Search for the cell housing the specified text and yield its [X, Y] center coordinate. 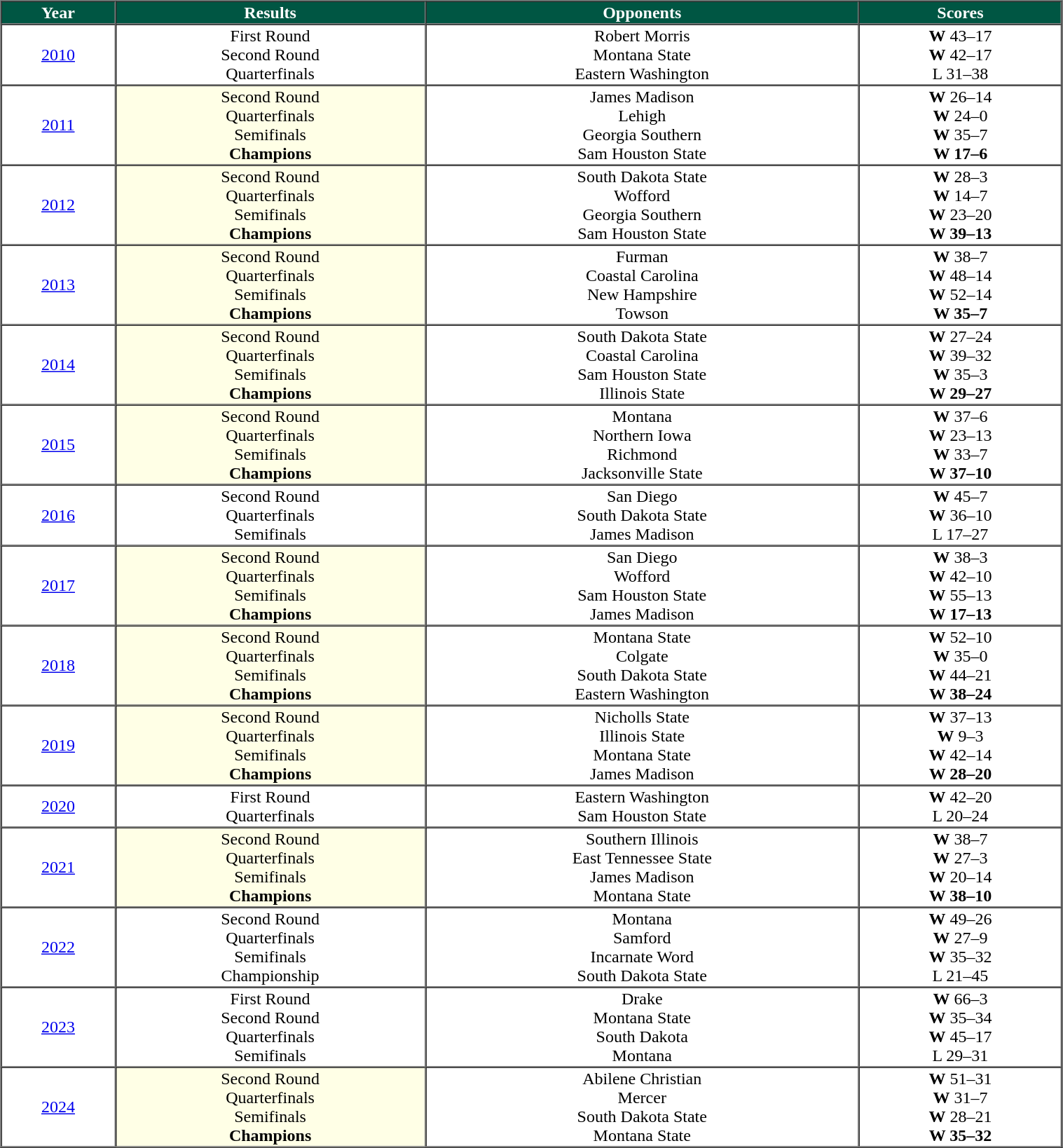
Year [59, 13]
2015 [59, 445]
DrakeMontana StateSouth DakotaMontana [642, 1027]
2020 [59, 806]
W 43–17W 42–17L 31–38 [961, 55]
Southern IllinoisEast Tennessee StateJames MadisonMontana State [642, 867]
W 26–14W 24–0W 35–7W 17–6 [961, 125]
2014 [59, 365]
Results [270, 13]
W 27–24W 39–32W 35–3W 29–27 [961, 365]
2018 [59, 665]
2016 [59, 516]
James MadisonLehighGeorgia SouthernSam Houston State [642, 125]
2017 [59, 585]
Nicholls StateIllinois StateMontana StateJames Madison [642, 745]
W 66–3 W 35–34 W 45–17 L 29–31 [961, 1027]
W 51–31W 31–7W 28–21W 35–32 [961, 1107]
South Dakota StateCoastal CarolinaSam Houston StateIllinois State [642, 365]
Opponents [642, 13]
2010 [59, 55]
W 49–26W 27–9W 35–32L 21–45 [961, 947]
San DiegoSouth Dakota StateJames Madison [642, 516]
2022 [59, 947]
FurmanCoastal CarolinaNew HampshireTowson [642, 285]
2011 [59, 125]
W 28–3W 14–7W 23–20W 39–13 [961, 205]
2019 [59, 745]
W 42–20L 20–24 [961, 806]
2012 [59, 205]
Second RoundQuarterfinalsSemifinalsChampionship [270, 947]
Abilene ChristianMercerSouth Dakota StateMontana State [642, 1107]
Scores [961, 13]
2023 [59, 1027]
W 38–7W 27–3W 20–14W 38–10 [961, 867]
First RoundSecond RoundQuarterfinals [270, 55]
Robert MorrisMontana StateEastern Washington [642, 55]
First RoundSecond RoundQuarterfinalsSemifinals [270, 1027]
2021 [59, 867]
Second RoundQuarterfinalsSemifinals [270, 516]
W 45–7W 36–10L 17–27 [961, 516]
W 37–13W 9–3W 42–14W 28–20 [961, 745]
2024 [59, 1107]
First RoundQuarterfinals [270, 806]
W 38–3W 42–10W 55–13W 17–13 [961, 585]
MontanaNorthern IowaRichmondJacksonville State [642, 445]
Montana StateColgateSouth Dakota StateEastern Washington [642, 665]
W 52–10W 35–0W 44–21W 38–24 [961, 665]
W 37–6W 23–13W 33–7W 37–10 [961, 445]
San DiegoWoffordSam Houston StateJames Madison [642, 585]
2013 [59, 285]
W 38–7W 48–14W 52–14W 35–7 [961, 285]
Eastern WashingtonSam Houston State [642, 806]
MontanaSamfordIncarnate WordSouth Dakota State [642, 947]
South Dakota StateWoffordGeorgia SouthernSam Houston State [642, 205]
